Identify which cell holds the provided text, then report its (x, y) central coordinate. 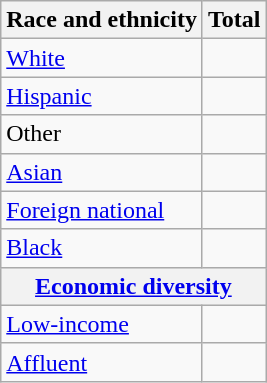
Affluent (102, 362)
Race and ethnicity (102, 20)
Low-income (102, 324)
Total (234, 20)
Asian (102, 172)
White (102, 58)
Other (102, 134)
Hispanic (102, 96)
Economic diversity (134, 286)
Black (102, 248)
Foreign national (102, 210)
